Detect which cell encompasses the target text, then output its [x, y] center coordinate. 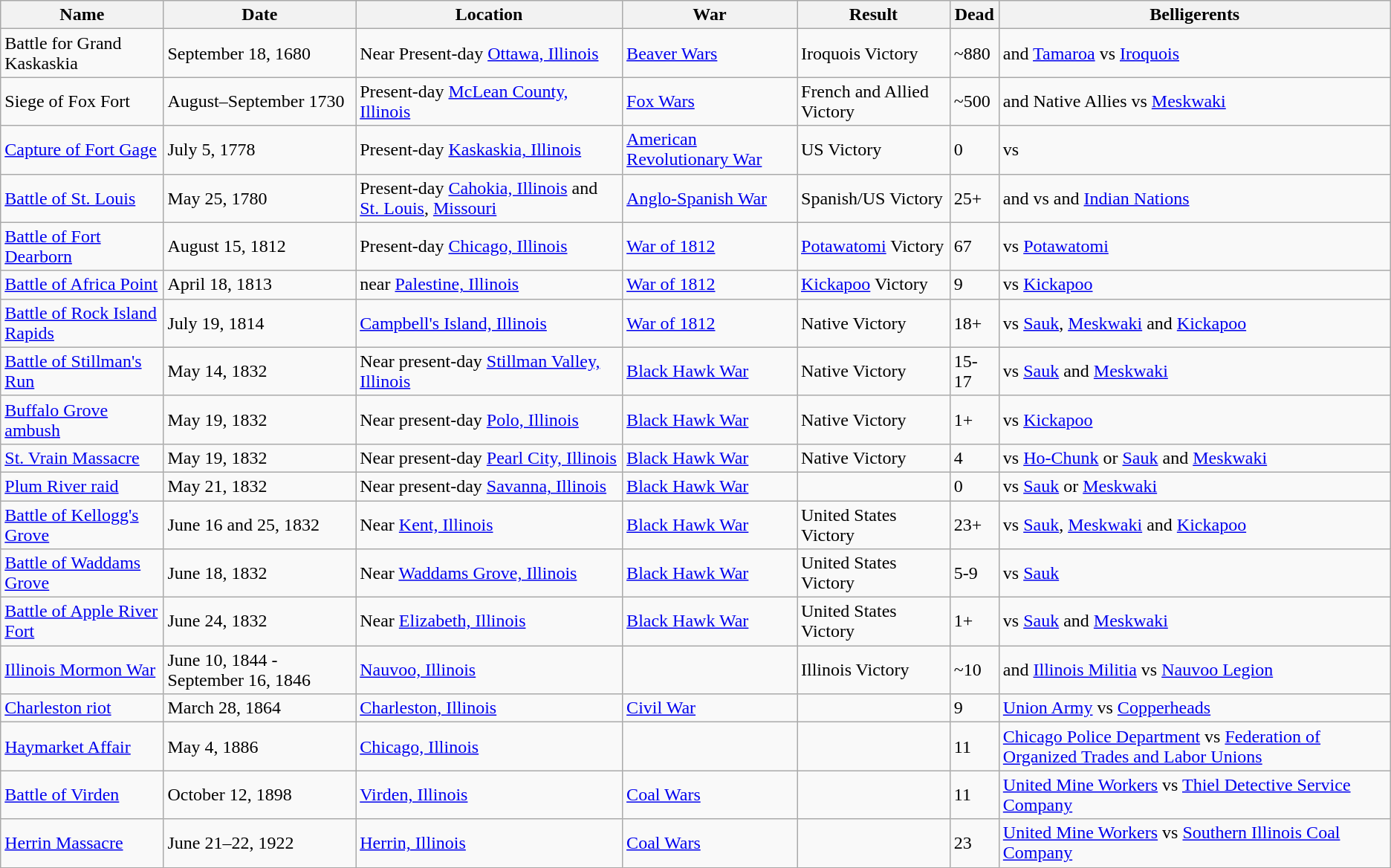
May 21, 1832 [260, 486]
67 [974, 247]
Near Kent, Illinois [489, 525]
Herrin Massacre [82, 843]
Battle of Fort Dearborn [82, 247]
Herrin, Illinois [489, 843]
July 5, 1778 [260, 150]
Iroquois Victory [873, 54]
June 21–22, 1922 [260, 843]
Battle of Rock Island Rapids [82, 323]
and Native Allies vs Meskwaki [1195, 101]
Chicago, Illinois [489, 746]
American Revolutionary War [710, 150]
June 24, 1832 [260, 621]
Near present-day Stillman Valley, Illinois [489, 372]
Name [82, 15]
Illinois Victory [873, 670]
Battle of Virden [82, 795]
October 12, 1898 [260, 795]
August–September 1730 [260, 101]
June 10, 1844 - September 16, 1846 [260, 670]
Campbell's Island, Illinois [489, 323]
Kickapoo Victory [873, 285]
August 15, 1812 [260, 247]
Illinois Mormon War [82, 670]
Battle of Africa Point [82, 285]
4 [974, 458]
~10 [974, 670]
United Mine Workers vs Thiel Detective Service Company [1195, 795]
vs Ho-Chunk or Sauk and Meskwaki [1195, 458]
and Illinois Militia vs Nauvoo Legion [1195, 670]
Result [873, 15]
Haymarket Affair [82, 746]
Battle of Kellogg's Grove [82, 525]
vs Sauk or Meskwaki [1195, 486]
Belligerents [1195, 15]
Near present-day Polo, Illinois [489, 419]
23 [974, 843]
Near Elizabeth, Illinois [489, 621]
Civil War [710, 708]
March 28, 1864 [260, 708]
Battle of Apple River Fort [82, 621]
Charleston riot [82, 708]
Battle of Stillman's Run [82, 372]
Beaver Wars [710, 54]
Near Present-day Ottawa, Illinois [489, 54]
Near Waddams Grove, Illinois [489, 574]
Location [489, 15]
Chicago Police Department vs Federation of Organized Trades and Labor Unions [1195, 746]
near Palestine, Illinois [489, 285]
5-9 [974, 574]
War [710, 15]
Present-day McLean County, Illinois [489, 101]
Battle of Waddams Grove [82, 574]
15-17 [974, 372]
Near present-day Pearl City, Illinois [489, 458]
July 19, 1814 [260, 323]
May 25, 1780 [260, 198]
Charleston, Illinois [489, 708]
and vs and Indian Nations [1195, 198]
Siege of Fox Fort [82, 101]
Union Army vs Copperheads [1195, 708]
23+ [974, 525]
Dead [974, 15]
May 14, 1832 [260, 372]
Present-day Kaskaskia, Illinois [489, 150]
Virden, Illinois [489, 795]
May 4, 1886 [260, 746]
vs Sauk [1195, 574]
St. Vrain Massacre [82, 458]
June 18, 1832 [260, 574]
Spanish/US Victory [873, 198]
Buffalo Grove ambush [82, 419]
Plum River raid [82, 486]
Battle of St. Louis [82, 198]
Near present-day Savanna, Illinois [489, 486]
Date [260, 15]
Potawatomi Victory [873, 247]
Present-day Cahokia, Illinois and St. Louis, Missouri [489, 198]
April 18, 1813 [260, 285]
Battle for Grand Kaskaskia [82, 54]
French and Allied Victory [873, 101]
~880 [974, 54]
United Mine Workers vs Southern Illinois Coal Company [1195, 843]
Fox Wars [710, 101]
and Tamaroa vs Iroquois [1195, 54]
25+ [974, 198]
September 18, 1680 [260, 54]
vs Potawatomi [1195, 247]
US Victory [873, 150]
Capture of Fort Gage [82, 150]
vs [1195, 150]
18+ [974, 323]
Present-day Chicago, Illinois [489, 247]
Anglo-Spanish War [710, 198]
~500 [974, 101]
June 16 and 25, 1832 [260, 525]
Nauvoo, Illinois [489, 670]
